Pinpoint the cell where the given text exists, returning its [X, Y] midpoint coordinate. 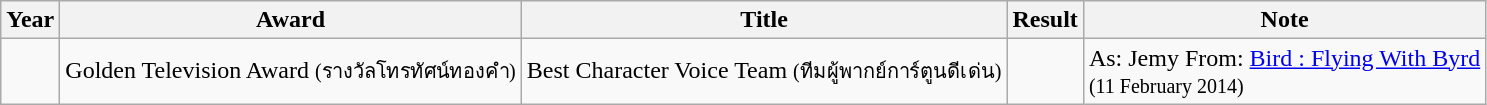
Result [1045, 20]
Note [1284, 20]
Award [291, 20]
Year [30, 20]
Title [764, 20]
As: Jemy From: Bird : Flying With Byrd(11 February 2014) [1284, 72]
Golden Television Award (รางวัลโทรทัศน์ทองคำ) [291, 72]
Best Character Voice Team (ทีมผู้พากย์การ์ตูนดีเด่น) [764, 72]
